Detect which cell encompasses the target text, then output its [X, Y] center coordinate. 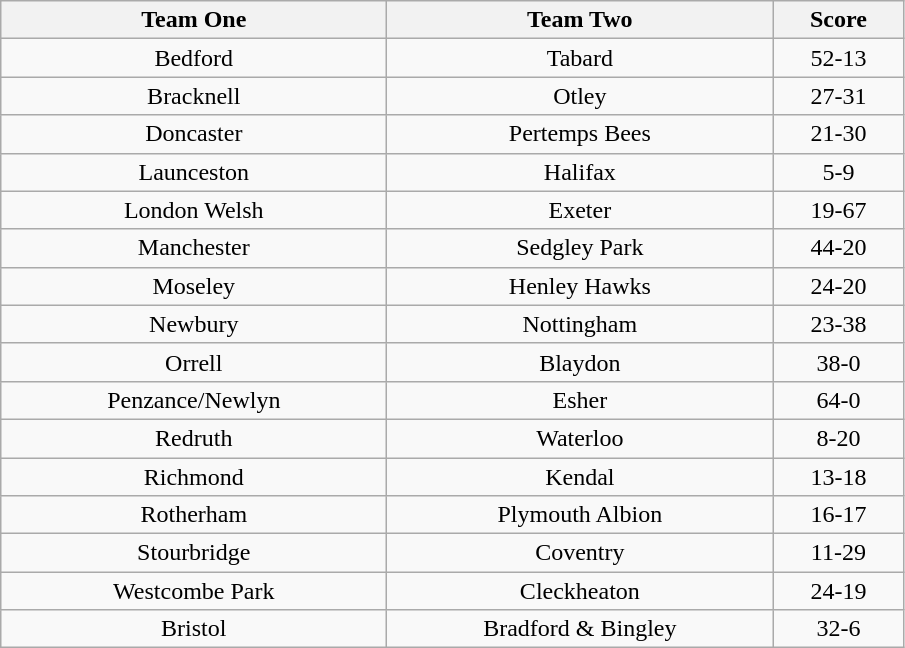
5-9 [838, 172]
16-17 [838, 515]
Rotherham [194, 515]
Nottingham [580, 324]
27-31 [838, 96]
Bedford [194, 58]
23-38 [838, 324]
24-19 [838, 591]
Orrell [194, 362]
Westcombe Park [194, 591]
Henley Hawks [580, 286]
Richmond [194, 477]
44-20 [838, 248]
32-6 [838, 629]
Bradford & Bingley [580, 629]
Team Two [580, 20]
Halifax [580, 172]
13-18 [838, 477]
Blaydon [580, 362]
52-13 [838, 58]
Waterloo [580, 438]
Newbury [194, 324]
Doncaster [194, 134]
Plymouth Albion [580, 515]
64-0 [838, 400]
Esher [580, 400]
Exeter [580, 210]
Team One [194, 20]
Stourbridge [194, 553]
38-0 [838, 362]
Manchester [194, 248]
Coventry [580, 553]
Kendal [580, 477]
24-20 [838, 286]
Otley [580, 96]
Launceston [194, 172]
Pertemps Bees [580, 134]
Cleckheaton [580, 591]
London Welsh [194, 210]
Score [838, 20]
Tabard [580, 58]
8-20 [838, 438]
19-67 [838, 210]
Moseley [194, 286]
Bracknell [194, 96]
Sedgley Park [580, 248]
Bristol [194, 629]
Redruth [194, 438]
21-30 [838, 134]
Penzance/Newlyn [194, 400]
11-29 [838, 553]
